Return the (x, y) coordinate for the center point of the cell that contains the specified text.  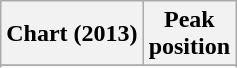
Chart (2013) (72, 34)
Peakposition (189, 34)
